Return [x, y] of the center of cell containing provided text 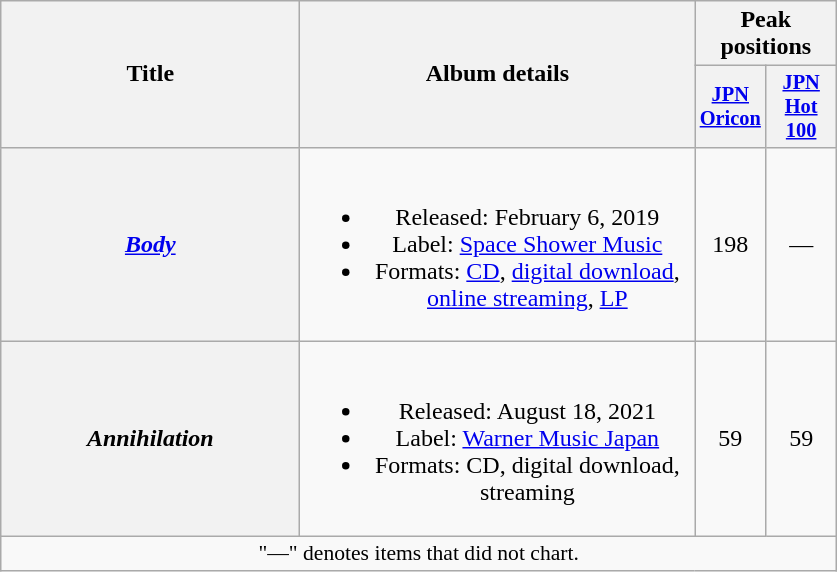
JPNOricon [730, 107]
Title [150, 74]
JPNHot 100 [802, 107]
Released: August 18, 2021Label: Warner Music JapanFormats: CD, digital download, streaming [498, 439]
Annihilation [150, 439]
— [802, 244]
"—" denotes items that did not chart. [419, 554]
Released: February 6, 2019Label: Space Shower MusicFormats: CD, digital download, online streaming, LP [498, 244]
Album details [498, 74]
Body [150, 244]
198 [730, 244]
Peak positions [766, 34]
